Output the [x, y] coordinate of the center of the cell containing the given text.  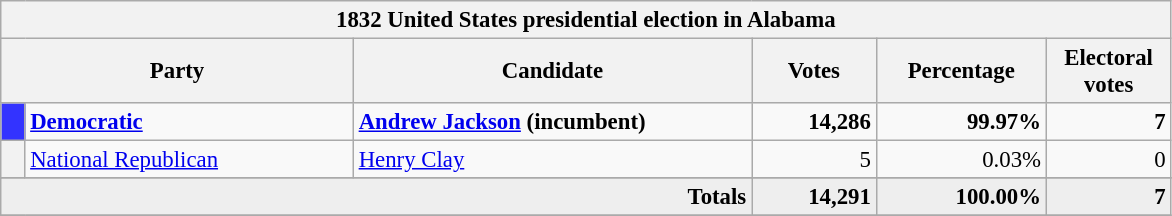
1832 United States presidential election in Alabama [586, 20]
Electoral votes [1108, 72]
Totals [376, 197]
Candidate [552, 72]
Votes [814, 72]
Democratic [189, 122]
Andrew Jackson (incumbent) [552, 122]
5 [814, 160]
Henry Clay [552, 160]
99.97% [961, 122]
0.03% [961, 160]
14,286 [814, 122]
0 [1108, 160]
Party [178, 72]
100.00% [961, 197]
National Republican [189, 160]
Percentage [961, 72]
14,291 [814, 197]
